Find where the given text appears and provide that cell's center as [X, Y] coordinate. 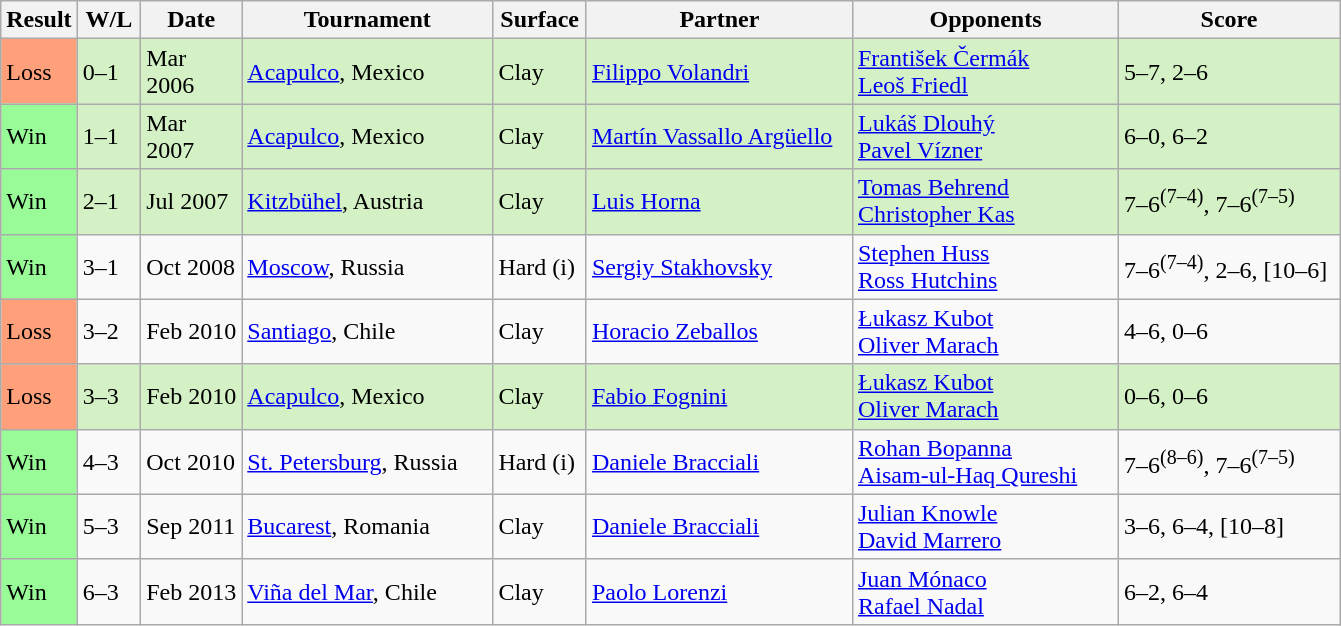
Surface [540, 20]
Oct 2010 [192, 462]
6–0, 6–2 [1230, 136]
5–7, 2–6 [1230, 72]
Tomas Behrend Christopher Kas [985, 202]
6–3 [109, 592]
3–1 [109, 266]
St. Petersburg, Russia [368, 462]
7–6(7–4), 7–6(7–5) [1230, 202]
3–3 [109, 396]
7–6(7–4), 2–6, [10–6] [1230, 266]
4–3 [109, 462]
2–1 [109, 202]
Mar 2007 [192, 136]
Score [1230, 20]
Santiago, Chile [368, 332]
3–2 [109, 332]
Mar 2006 [192, 72]
Lukáš Dlouhý Pavel Vízner [985, 136]
3–6, 6–4, [10–8] [1230, 526]
0–6, 0–6 [1230, 396]
1–1 [109, 136]
Tournament [368, 20]
Sergiy Stakhovsky [719, 266]
Sep 2011 [192, 526]
Paolo Lorenzi [719, 592]
0–1 [109, 72]
Juan Mónaco Rafael Nadal [985, 592]
Kitzbühel, Austria [368, 202]
Partner [719, 20]
Luis Horna [719, 202]
4–6, 0–6 [1230, 332]
Opponents [985, 20]
Fabio Fognini [719, 396]
7–6(8–6), 7–6(7–5) [1230, 462]
Rohan Bopanna Aisam-ul-Haq Qureshi [985, 462]
Feb 2013 [192, 592]
Julian Knowle David Marrero [985, 526]
Result [39, 20]
Bucarest, Romania [368, 526]
5–3 [109, 526]
Oct 2008 [192, 266]
Martín Vassallo Argüello [719, 136]
Date [192, 20]
W/L [109, 20]
Moscow, Russia [368, 266]
František Čermák Leoš Friedl [985, 72]
Stephen Huss Ross Hutchins [985, 266]
Filippo Volandri [719, 72]
Viña del Mar, Chile [368, 592]
6–2, 6–4 [1230, 592]
Horacio Zeballos [719, 332]
Jul 2007 [192, 202]
